Locate the cell with the specified text and output its [X, Y] center coordinate. 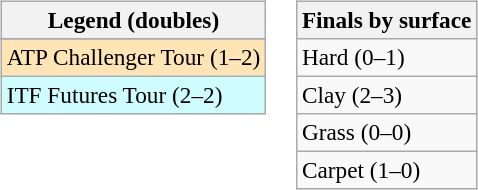
Clay (2–3) [387, 95]
Legend (doubles) [133, 20]
ITF Futures Tour (2–2) [133, 95]
Hard (0–1) [387, 57]
Grass (0–0) [387, 133]
Finals by surface [387, 20]
ATP Challenger Tour (1–2) [133, 57]
Carpet (1–0) [387, 171]
